Scan for the cell matching the given text and deliver its [x, y] coordinate at center. 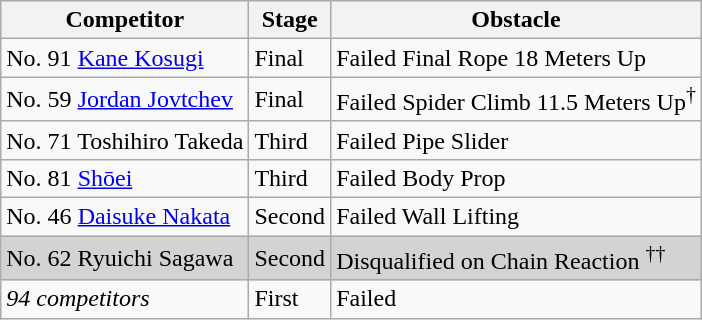
Failed Spider Climb 11.5 Meters Up† [516, 100]
Failed Pipe Slider [516, 140]
No. 81 Shōei [125, 178]
Disqualified on Chain Reaction †† [516, 258]
No. 59 Jordan Jovtchev [125, 100]
No. 71 Toshihiro Takeda [125, 140]
No. 62 Ryuichi Sagawa [125, 258]
No. 46 Daisuke Nakata [125, 217]
Failed [516, 299]
Competitor [125, 20]
Failed Wall Lifting [516, 217]
Stage [290, 20]
Failed Body Prop [516, 178]
Failed Final Rope 18 Meters Up [516, 58]
No. 91 Kane Kosugi [125, 58]
First [290, 299]
94 competitors [125, 299]
Obstacle [516, 20]
